Scan for the cell matching the given text and deliver its [x, y] coordinate at center. 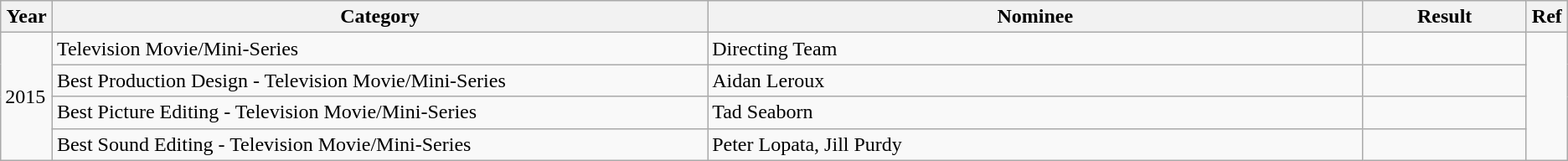
Best Sound Editing - Television Movie/Mini-Series [379, 144]
Best Production Design - Television Movie/Mini-Series [379, 80]
Nominee [1035, 17]
Category [379, 17]
Television Movie/Mini-Series [379, 49]
Directing Team [1035, 49]
Best Picture Editing - Television Movie/Mini-Series [379, 112]
Ref [1546, 17]
Peter Lopata, Jill Purdy [1035, 144]
Year [27, 17]
2015 [27, 96]
Tad Seaborn [1035, 112]
Result [1445, 17]
Aidan Leroux [1035, 80]
